Scan for the cell matching the given text and deliver its (X, Y) coordinate at center. 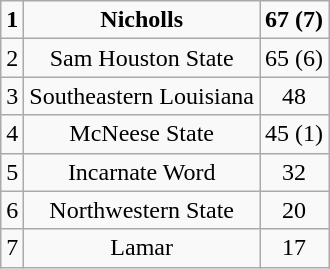
2 (12, 58)
48 (294, 96)
67 (7) (294, 20)
Nicholls (142, 20)
Sam Houston State (142, 58)
5 (12, 172)
20 (294, 210)
32 (294, 172)
Incarnate Word (142, 172)
Lamar (142, 248)
7 (12, 248)
Southeastern Louisiana (142, 96)
Northwestern State (142, 210)
6 (12, 210)
65 (6) (294, 58)
McNeese State (142, 134)
17 (294, 248)
3 (12, 96)
1 (12, 20)
4 (12, 134)
45 (1) (294, 134)
